Detect which cell encompasses the target text, then output its (x, y) center coordinate. 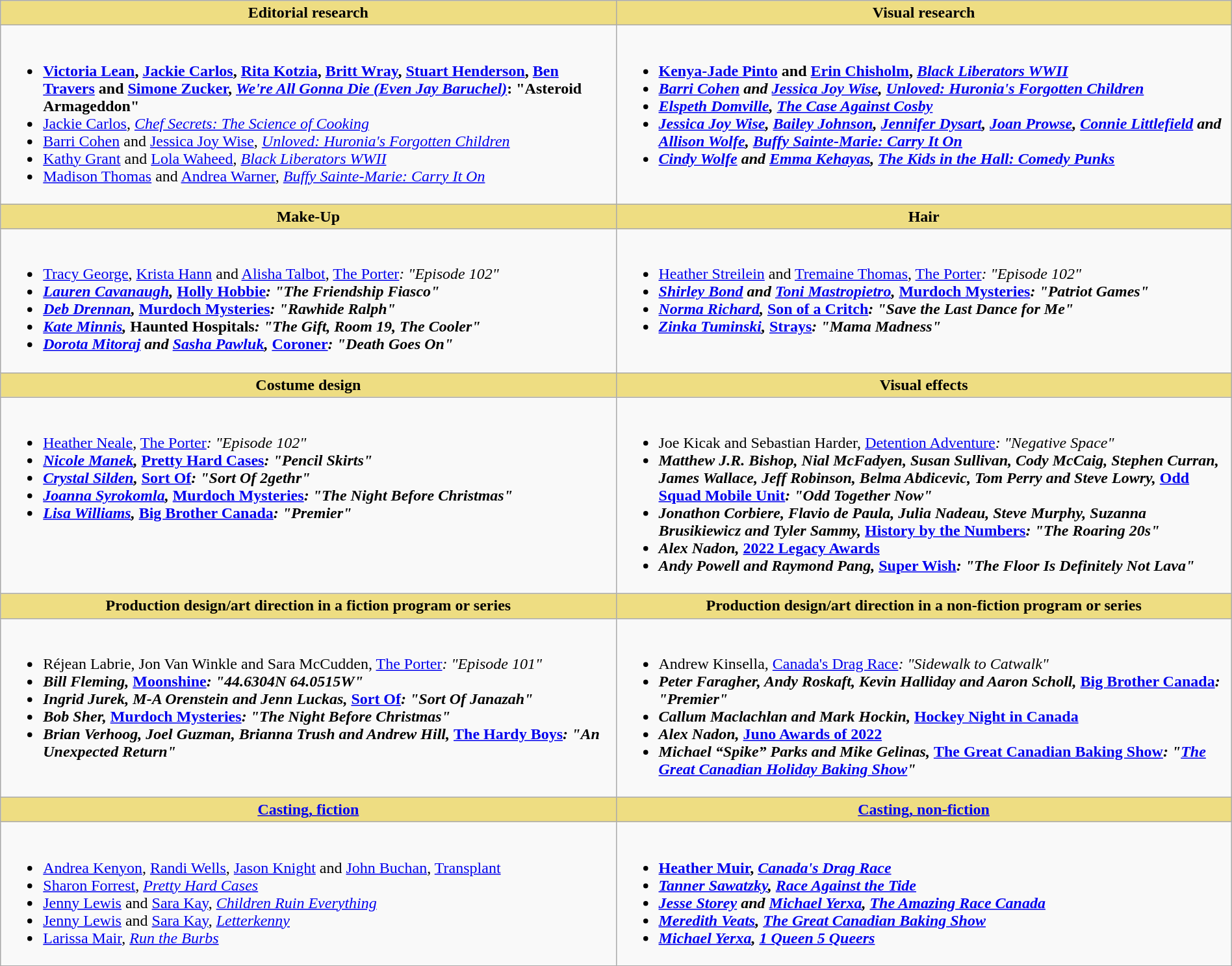
Hair (924, 216)
Casting, non-fiction (924, 809)
Visual effects (924, 385)
Production design/art direction in a fiction program or series (308, 606)
Editorial research (308, 13)
Casting, fiction (308, 809)
Make-Up (308, 216)
Costume design (308, 385)
Visual research (924, 13)
Production design/art direction in a non-fiction program or series (924, 606)
